Pinpoint the cell where the given text exists, returning its [x, y] midpoint coordinate. 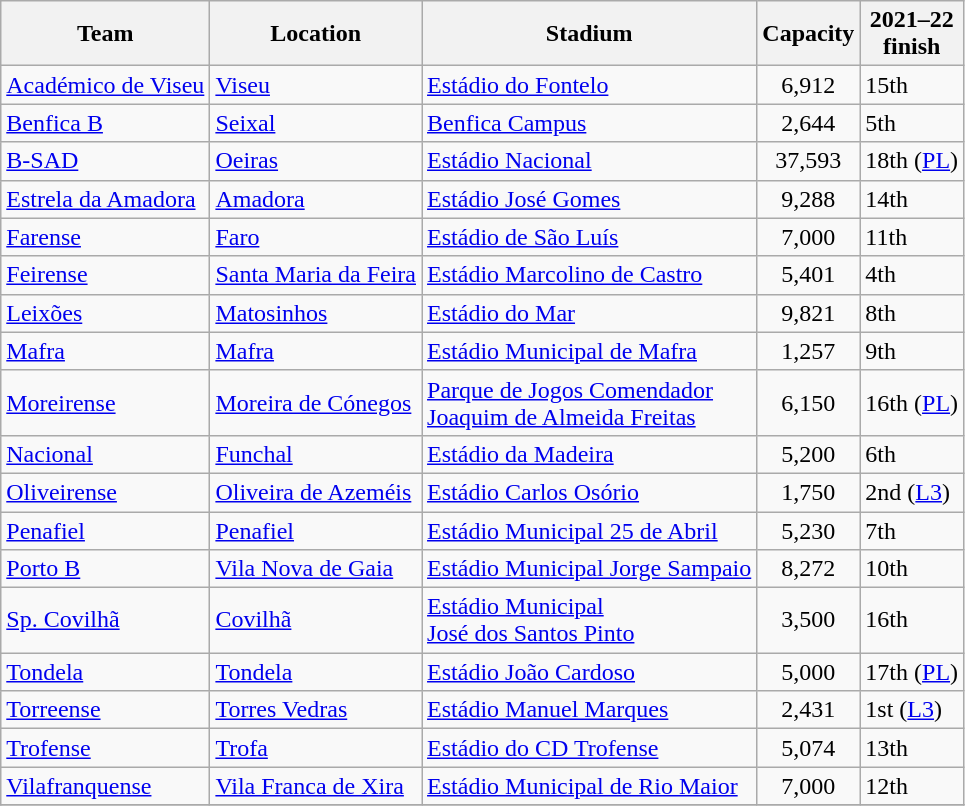
5th [912, 123]
Farense [106, 237]
Moreirense [106, 402]
5,200 [808, 454]
Estádio do Fontelo [590, 85]
Estádio Municipal de Rio Maior [590, 786]
1,257 [808, 351]
5,000 [808, 672]
Covilhã [316, 620]
Torreense [106, 710]
2,644 [808, 123]
9,821 [808, 313]
Estádio de São Luís [590, 237]
2nd (L3) [912, 492]
Estádio do Mar [590, 313]
11th [912, 237]
Oeiras [316, 161]
Santa Maria da Feira [316, 275]
1,750 [808, 492]
15th [912, 85]
16th (PL) [912, 402]
Oliveira de Azeméis [316, 492]
Parque de Jogos ComendadorJoaquim de Almeida Freitas [590, 402]
7th [912, 531]
Benfica Campus [590, 123]
2021–22finish [912, 34]
6,150 [808, 402]
1st (L3) [912, 710]
Viseu [316, 85]
Estádio Manuel Marques [590, 710]
Estádio Carlos Osório [590, 492]
13th [912, 748]
Estádio José Gomes [590, 199]
Vilafranquense [106, 786]
4th [912, 275]
Estádio Marcolino de Castro [590, 275]
Location [316, 34]
5,401 [808, 275]
9th [912, 351]
Leixões [106, 313]
9,288 [808, 199]
Oliveirense [106, 492]
Torres Vedras [316, 710]
16th [912, 620]
8,272 [808, 569]
8th [912, 313]
5,074 [808, 748]
Faro [316, 237]
Amadora [316, 199]
37,593 [808, 161]
Sp. Covilhã [106, 620]
Matosinhos [316, 313]
18th (PL) [912, 161]
14th [912, 199]
Team [106, 34]
Seixal [316, 123]
Académico de Viseu [106, 85]
Funchal [316, 454]
Estádio Municipal Jorge Sampaio [590, 569]
2,431 [808, 710]
12th [912, 786]
Moreira de Cónegos [316, 402]
Estrela da Amadora [106, 199]
6,912 [808, 85]
17th (PL) [912, 672]
Feirense [106, 275]
Vila Franca de Xira [316, 786]
Estádio Municipal de Mafra [590, 351]
6th [912, 454]
Benfica B [106, 123]
Trofa [316, 748]
Estádio João Cardoso [590, 672]
Vila Nova de Gaia [316, 569]
Nacional [106, 454]
Porto B [106, 569]
Estádio do CD Trofense [590, 748]
Trofense [106, 748]
B-SAD [106, 161]
10th [912, 569]
Estádio da Madeira [590, 454]
5,230 [808, 531]
Estádio Municipal 25 de Abril [590, 531]
3,500 [808, 620]
Estádio MunicipalJosé dos Santos Pinto [590, 620]
Estádio Nacional [590, 161]
Capacity [808, 34]
Stadium [590, 34]
